Scan for the cell matching the given text and deliver its [X, Y] coordinate at center. 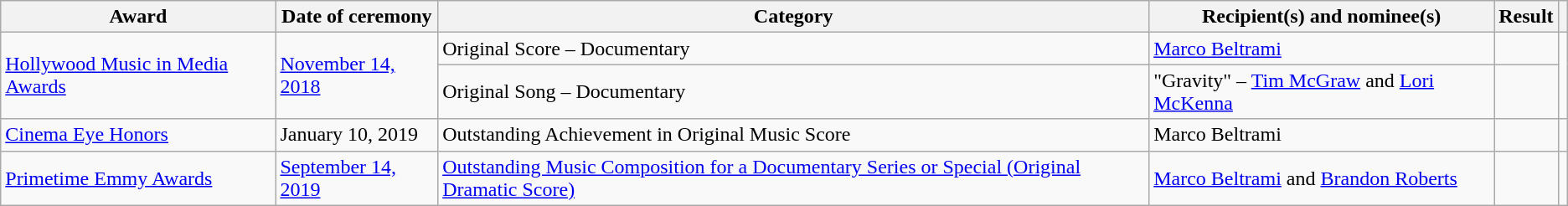
January 10, 2019 [357, 135]
Award [138, 17]
Primetime Emmy Awards [138, 178]
Date of ceremony [357, 17]
Recipient(s) and nominee(s) [1322, 17]
Marco Beltrami and Brandon Roberts [1322, 178]
Outstanding Music Composition for a Documentary Series or Special (Original Dramatic Score) [794, 178]
Result [1526, 17]
Original Score – Documentary [794, 49]
September 14, 2019 [357, 178]
Hollywood Music in Media Awards [138, 75]
November 14, 2018 [357, 75]
Cinema Eye Honors [138, 135]
Original Song – Documentary [794, 92]
"Gravity" – Tim McGraw and Lori McKenna [1322, 92]
Outstanding Achievement in Original Music Score [794, 135]
Category [794, 17]
